Search for the cell housing the specified text and yield its [X, Y] center coordinate. 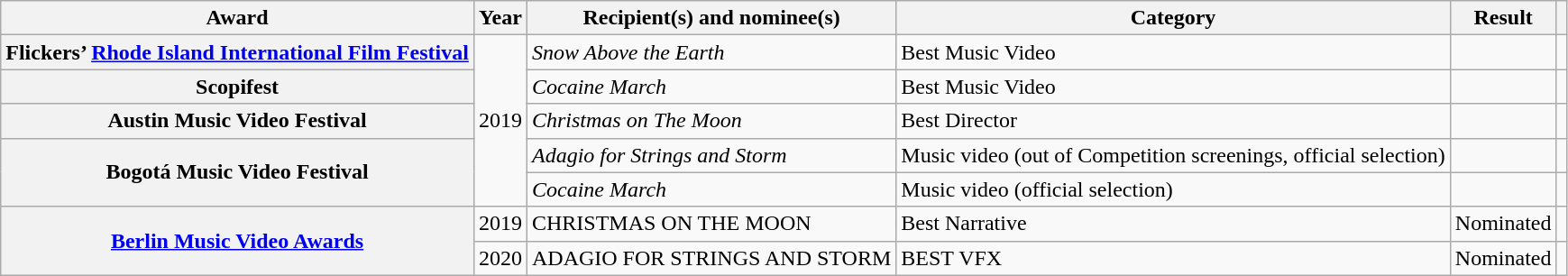
Recipient(s) and nominee(s) [711, 18]
Best Narrative [1173, 224]
Bogotá Music Video Festival [238, 172]
CHRISTMAS ON THE MOON [711, 224]
Result [1503, 18]
Christmas on The Moon [711, 121]
Category [1173, 18]
Austin Music Video Festival [238, 121]
Award [238, 18]
Berlin Music Video Awards [238, 241]
Music video (official selection) [1173, 189]
Adagio for Strings and Storm [711, 155]
Snow Above the Earth [711, 52]
BEST VFX [1173, 258]
Music video (out of Competition screenings, official selection) [1173, 155]
Year [500, 18]
ADAGIO FOR STRINGS AND STORM [711, 258]
2020 [500, 258]
Scopifest [238, 87]
Best Director [1173, 121]
Flickers’ Rhode Island International Film Festival [238, 52]
